Extract the [x, y] coordinate from the center of the cell holding the provided text.  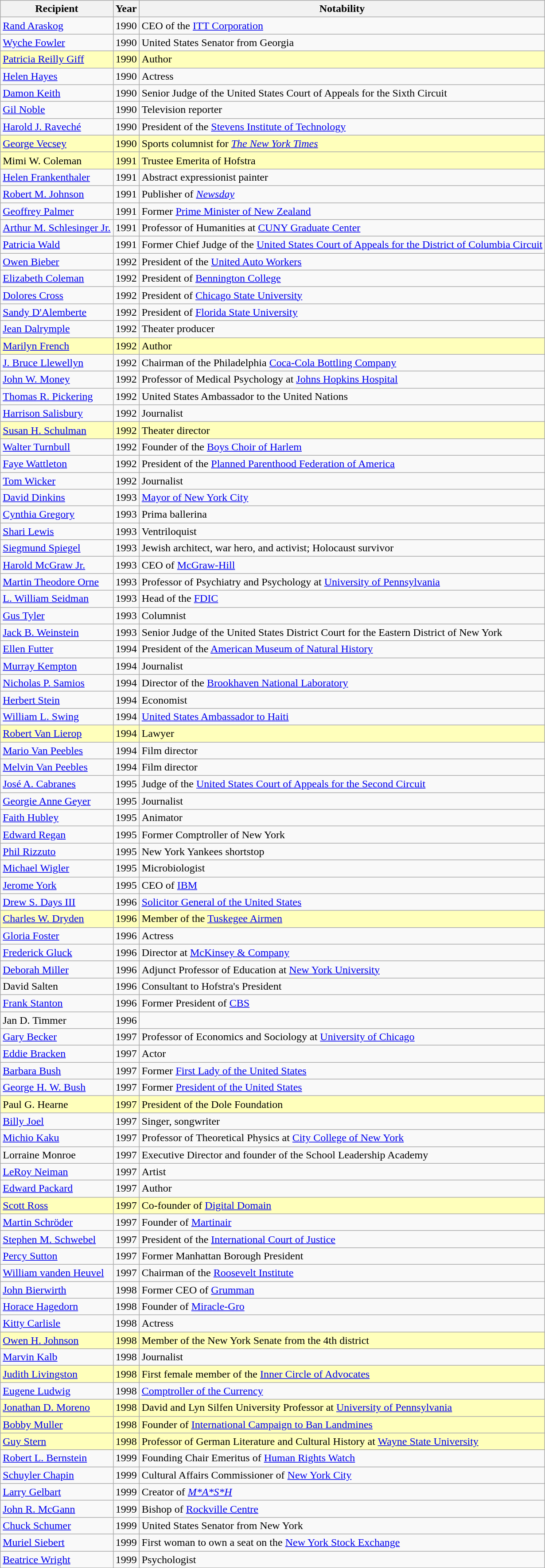
Bobby Muller [57, 1425]
Barbara Bush [57, 1071]
Jack B. Weinstein [57, 632]
Mayor of New York City [342, 498]
Billy Joel [57, 1121]
Executive Director and founder of the School Leadership Academy [342, 1155]
Martin Schröder [57, 1222]
President of Chicago State University [342, 295]
President of Bennington College [342, 279]
Siegmund Spiegel [57, 548]
Owen H. Johnson [57, 1340]
Damon Keith [57, 93]
Director of the Brookhaven National Laboratory [342, 683]
Notability [342, 9]
Kitty Carlisle [57, 1324]
Patricia Reilly Giff [57, 59]
Senior Judge of the United States Court of Appeals for the Sixth Circuit [342, 93]
Marilyn French [57, 346]
John W. Money [57, 379]
Chairman of the Roosevelt Institute [342, 1273]
Former Comptroller of New York [342, 835]
Recipient [57, 9]
Frank Stanton [57, 1003]
George Vecsey [57, 143]
Former Prime Minister of New Zealand [342, 211]
Walter Turnbull [57, 447]
Mario Van Peebles [57, 751]
Animator [342, 818]
Senior Judge of the United States District Court for the Eastern District of New York [342, 632]
Deborah Miller [57, 969]
Jonathan D. Moreno [57, 1408]
Michio Kaku [57, 1138]
Lorraine Monroe [57, 1155]
Nicholas P. Samios [57, 683]
Beatrice Wright [57, 1559]
Harrison Salisbury [57, 413]
Former Manhattan Borough President [342, 1256]
Frederick Gluck [57, 952]
Rand Araskog [57, 26]
Former Chief Judge of the United States Court of Appeals for the District of Columbia Circuit [342, 245]
Founder of Martinair [342, 1222]
Head of the FDIC [342, 599]
Jerome York [57, 885]
Muriel Siebert [57, 1542]
Founder of the Boys Choir of Harlem [342, 447]
CEO of McGraw-Hill [342, 565]
Helen Hayes [57, 76]
Robert L. Bernstein [57, 1458]
Cynthia Gregory [57, 515]
William vanden Heuvel [57, 1273]
Harold McGraw Jr. [57, 565]
United States Senator from New York [342, 1525]
Psychologist [342, 1559]
President of the International Court of Justice [342, 1239]
Horace Hagedorn [57, 1307]
Wyche Fowler [57, 43]
Shari Lewis [57, 531]
Michael Wigler [57, 868]
Consultant to Hofstra's President [342, 986]
Ventriloquist [342, 531]
Theater director [342, 430]
Sports columnist for The New York Times [342, 143]
Chuck Schumer [57, 1525]
Professor of Theoretical Physics at City College of New York [342, 1138]
Abstract expressionist painter [342, 177]
President of the Dole Foundation [342, 1104]
President of the Stevens Institute of Technology [342, 127]
Gus Tyler [57, 616]
Eddie Bracken [57, 1054]
Judith Livingston [57, 1374]
Chairman of the Philadelphia Coca-Cola Bottling Company [342, 363]
Member of the New York Senate from the 4th district [342, 1340]
Trustee Emerita of Hofstra [342, 160]
Georgie Anne Geyer [57, 801]
David and Lyn Silfen University Professor at University of Pennsylvania [342, 1408]
Jean Dalrymple [57, 329]
Founder of Miracle-Gro [342, 1307]
Former First Lady of the United States [342, 1071]
Former CEO of Grumman [342, 1290]
Drew S. Days III [57, 902]
Sandy D'Alemberte [57, 312]
Larry Gelbart [57, 1492]
Creator of M*A*S*H [342, 1492]
Prima ballerina [342, 515]
Adjunct Professor of Education at New York University [342, 969]
Edward Regan [57, 835]
Artist [342, 1172]
Tom Wicker [57, 480]
Judge of the United States Court of Appeals for the Second Circuit [342, 784]
Harold J. Raveché [57, 127]
David Dinkins [57, 498]
Publisher of Newsday [342, 194]
Percy Sutton [57, 1256]
Professor of Medical Psychology at Johns Hopkins Hospital [342, 379]
Jan D. Timmer [57, 1020]
Member of the Tuskegee Airmen [342, 919]
Stephen M. Schwebel [57, 1239]
Former President of the United States [342, 1088]
Professor of Humanities at CUNY Graduate Center [342, 228]
William L. Swing [57, 716]
Former President of CBS [342, 1003]
Marvin Kalb [57, 1357]
President of Florida State University [342, 312]
Faith Hubley [57, 818]
Helen Frankenthaler [57, 177]
United States Ambassador to the United Nations [342, 396]
Founder of International Campaign to Ban Landmines [342, 1425]
Arthur M. Schlesinger Jr. [57, 228]
Co-founder of Digital Domain [342, 1205]
LeRoy Neiman [57, 1172]
President of the United Auto Workers [342, 262]
President of the American Museum of Natural History [342, 649]
Solicitor General of the United States [342, 902]
John R. McGann [57, 1509]
Professor of German Literature and Cultural History at Wayne State University [342, 1441]
Robert Van Lierop [57, 733]
Schuyler Chapin [57, 1475]
Geoffrey Palmer [57, 211]
Professor of Psychiatry and Psychology at University of Pennsylvania [342, 582]
Cultural Affairs Commissioner of New York City [342, 1475]
Television reporter [342, 110]
Elizabeth Coleman [57, 279]
Actor [342, 1054]
Singer, songwriter [342, 1121]
Gary Becker [57, 1037]
Faye Wattleton [57, 464]
Lawyer [342, 733]
Columnist [342, 616]
J. Bruce Llewellyn [57, 363]
Year [126, 9]
Robert M. Johnson [57, 194]
Charles W. Dryden [57, 919]
Phil Rizzuto [57, 852]
United States Ambassador to Haiti [342, 716]
Ellen Futter [57, 649]
First woman to own a seat on the New York Stock Exchange [342, 1542]
Eugene Ludwig [57, 1391]
Martin Theodore Orne [57, 582]
CEO of IBM [342, 885]
Comptroller of the Currency [342, 1391]
David Salten [57, 986]
Gil Noble [57, 110]
Director at McKinsey & Company [342, 952]
Mimi W. Coleman [57, 160]
Professor of Economics and Sociology at University of Chicago [342, 1037]
Jewish architect, war hero, and activist; Holocaust survivor [342, 548]
George H. W. Bush [57, 1088]
Microbiologist [342, 868]
United States Senator from Georgia [342, 43]
L. William Seidman [57, 599]
Gloria Foster [57, 936]
Founding Chair Emeritus of Human Rights Watch [342, 1458]
President of the Planned Parenthood Federation of America [342, 464]
Guy Stern [57, 1441]
Patricia Wald [57, 245]
Dolores Cross [57, 295]
Owen Bieber [57, 262]
John Bierwirth [57, 1290]
Economist [342, 700]
Susan H. Schulman [57, 430]
New York Yankees shortstop [342, 852]
Paul G. Hearne [57, 1104]
First female member of the Inner Circle of Advocates [342, 1374]
Bishop of Rockville Centre [342, 1509]
CEO of the ITT Corporation [342, 26]
José A. Cabranes [57, 784]
Thomas R. Pickering [57, 396]
Melvin Van Peebles [57, 767]
Murray Kempton [57, 666]
Edward Packard [57, 1189]
Theater producer [342, 329]
Herbert Stein [57, 700]
Scott Ross [57, 1205]
